Determine the (X, Y) coordinate at the center of the cell enclosing the given text.  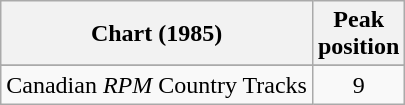
Chart (1985) (157, 34)
9 (358, 85)
Peakposition (358, 34)
Canadian RPM Country Tracks (157, 85)
